Capture the cell that displays the provided text and extract its (X, Y) central coordinate. 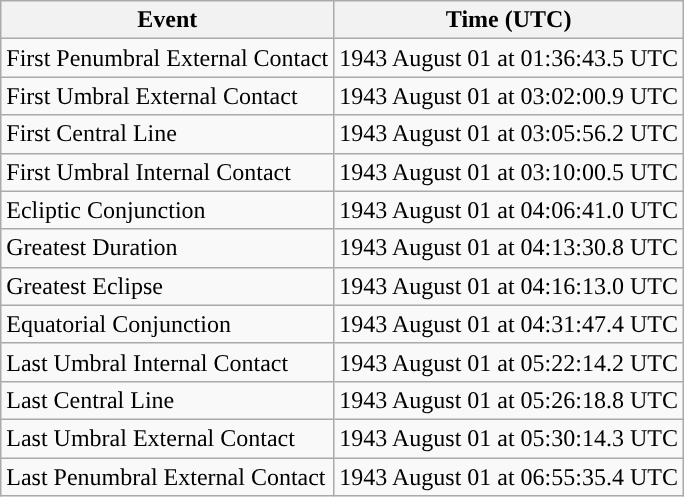
1943 August 01 at 01:36:43.5 UTC (509, 58)
1943 August 01 at 03:02:00.9 UTC (509, 96)
Equatorial Conjunction (168, 324)
1943 August 01 at 03:05:56.2 UTC (509, 134)
1943 August 01 at 05:26:18.8 UTC (509, 400)
1943 August 01 at 04:06:41.0 UTC (509, 210)
1943 August 01 at 04:16:13.0 UTC (509, 286)
1943 August 01 at 05:30:14.3 UTC (509, 438)
Last Penumbral External Contact (168, 477)
First Central Line (168, 134)
Event (168, 20)
1943 August 01 at 05:22:14.2 UTC (509, 362)
1943 August 01 at 04:31:47.4 UTC (509, 324)
1943 August 01 at 06:55:35.4 UTC (509, 477)
Last Central Line (168, 400)
Last Umbral Internal Contact (168, 362)
First Umbral External Contact (168, 96)
First Penumbral External Contact (168, 58)
Greatest Duration (168, 248)
Last Umbral External Contact (168, 438)
1943 August 01 at 03:10:00.5 UTC (509, 172)
Time (UTC) (509, 20)
Ecliptic Conjunction (168, 210)
1943 August 01 at 04:13:30.8 UTC (509, 248)
First Umbral Internal Contact (168, 172)
Greatest Eclipse (168, 286)
